Detect which cell encompasses the target text, then output its [X, Y] center coordinate. 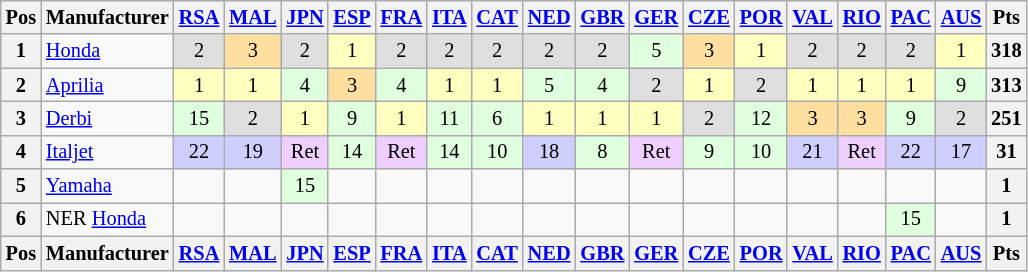
19 [252, 152]
318 [1006, 51]
12 [762, 118]
21 [812, 152]
251 [1006, 118]
18 [550, 152]
Aprilia [108, 85]
NER Honda [108, 219]
11 [449, 118]
17 [961, 152]
Italjet [108, 152]
313 [1006, 85]
Honda [108, 51]
Yamaha [108, 186]
Derbi [108, 118]
31 [1006, 152]
8 [602, 152]
